Identify which cell holds the provided text, then report its [X, Y] central coordinate. 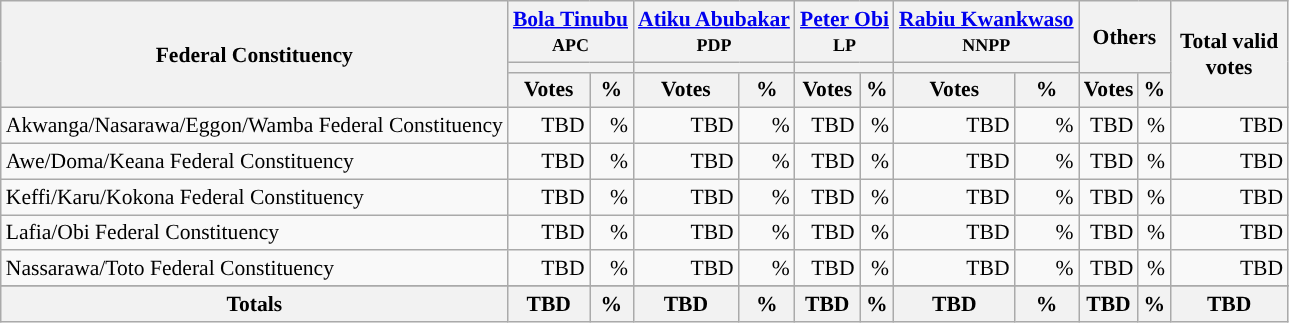
Bola TinubuAPC [570, 32]
Federal Constituency [254, 54]
Atiku AbubakarPDP [714, 32]
Akwanga/Nasarawa/Eggon/Wamba Federal Constituency [254, 126]
Nassarawa/Toto Federal Constituency [254, 269]
Keffi/Karu/Kokona Federal Constituency [254, 197]
Awe/Doma/Keana Federal Constituency [254, 162]
Lafia/Obi Federal Constituency [254, 233]
Others [1124, 36]
Peter ObiLP [844, 32]
Totals [254, 304]
Rabiu KwankwasoNNPP [986, 32]
Total valid votes [1229, 54]
